Output the [x, y] coordinate of the center of the cell containing the given text.  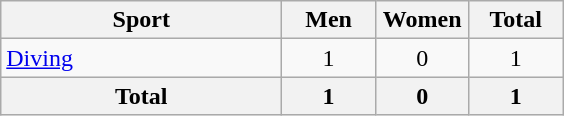
Diving [142, 58]
Sport [142, 20]
Women [422, 20]
Men [329, 20]
